Return the (X, Y) coordinate for the center point of the cell that contains the specified text.  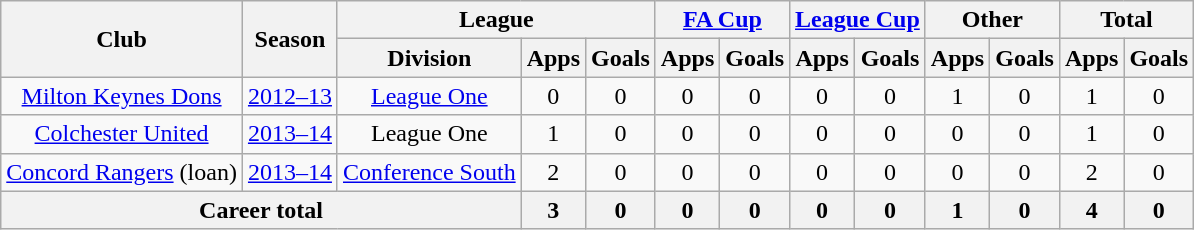
Other (992, 20)
2012–13 (290, 96)
FA Cup (722, 20)
Club (122, 39)
League Cup (858, 20)
Milton Keynes Dons (122, 96)
Conference South (429, 172)
Concord Rangers (loan) (122, 172)
Colchester United (122, 134)
Career total (261, 210)
4 (1091, 210)
3 (553, 210)
Total (1126, 20)
League (496, 20)
Season (290, 39)
Division (429, 58)
